Locate the cell with the specified text and output its (X, Y) center coordinate. 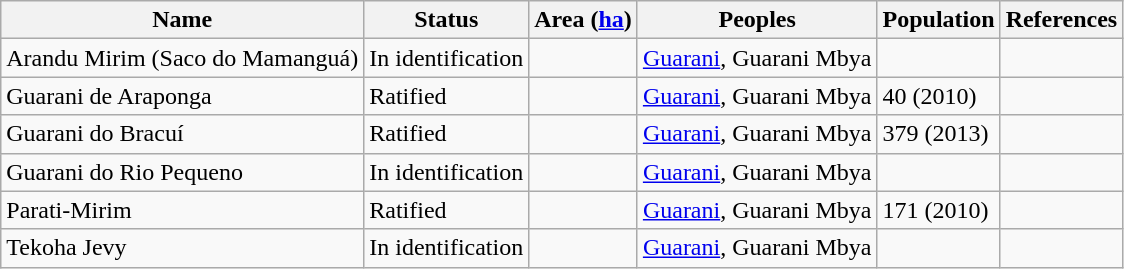
Guarani do Rio Pequeno (182, 172)
40 (2010) (938, 96)
Arandu Mirim (Saco do Mamanguá) (182, 58)
Tekoha Jevy (182, 248)
Status (446, 20)
Guarani de Araponga (182, 96)
Peoples (757, 20)
Area (ha) (584, 20)
References (1062, 20)
Parati-Mirim (182, 210)
379 (2013) (938, 134)
Name (182, 20)
Population (938, 20)
Guarani do Bracuí (182, 134)
171 (2010) (938, 210)
